Provide the (X, Y) coordinate of the cell's center where the given text is located.  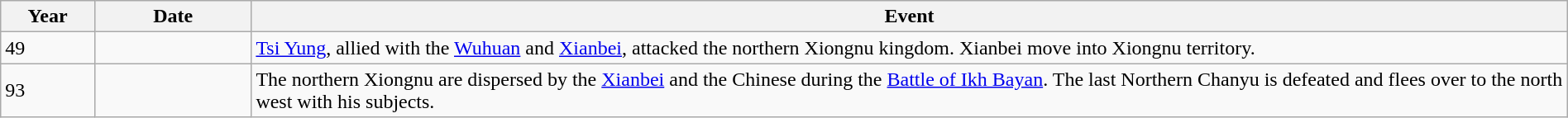
Event (910, 17)
93 (48, 91)
49 (48, 48)
Date (172, 17)
Year (48, 17)
Tsi Yung, allied with the Wuhuan and Xianbei, attacked the northern Xiongnu kingdom. Xianbei move into Xiongnu territory. (910, 48)
